Pinpoint the cell where the given text exists, returning its (X, Y) midpoint coordinate. 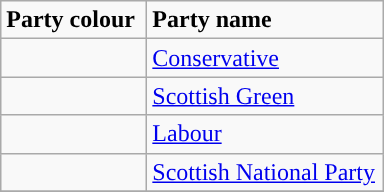
Party name (265, 20)
Conservative (265, 58)
Labour (265, 134)
Party colour (74, 20)
Scottish Green (265, 96)
Scottish National Party (265, 172)
